Determine the (X, Y) coordinate at the center of the cell enclosing the given text.  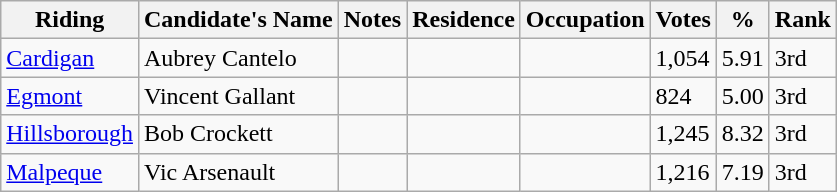
824 (683, 96)
Votes (683, 20)
5.91 (742, 58)
1,054 (683, 58)
7.19 (742, 172)
Rank (802, 20)
Egmont (70, 96)
Aubrey Cantelo (238, 58)
Residence (464, 20)
Malpeque (70, 172)
Hillsborough (70, 134)
Bob Crockett (238, 134)
5.00 (742, 96)
1,216 (683, 172)
Candidate's Name (238, 20)
Vic Arsenault (238, 172)
Notes (372, 20)
% (742, 20)
Vincent Gallant (238, 96)
Riding (70, 20)
1,245 (683, 134)
8.32 (742, 134)
Occupation (585, 20)
Cardigan (70, 58)
